Find where the given text appears and provide that cell's center as [x, y] coordinate. 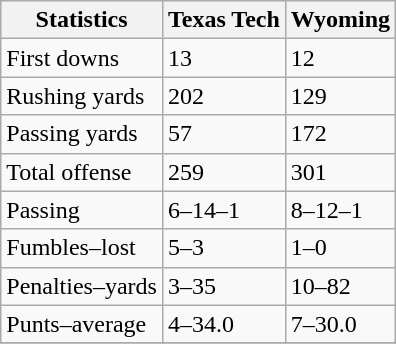
10–82 [340, 286]
57 [224, 134]
Punts–average [82, 324]
1–0 [340, 248]
7–30.0 [340, 324]
202 [224, 96]
301 [340, 172]
13 [224, 58]
6–14–1 [224, 210]
Rushing yards [82, 96]
Texas Tech [224, 20]
5–3 [224, 248]
259 [224, 172]
8–12–1 [340, 210]
129 [340, 96]
3–35 [224, 286]
Penalties–yards [82, 286]
172 [340, 134]
12 [340, 58]
Statistics [82, 20]
Passing [82, 210]
Wyoming [340, 20]
4–34.0 [224, 324]
Fumbles–lost [82, 248]
Passing yards [82, 134]
Total offense [82, 172]
First downs [82, 58]
